Return [X, Y] of the center of cell containing provided text 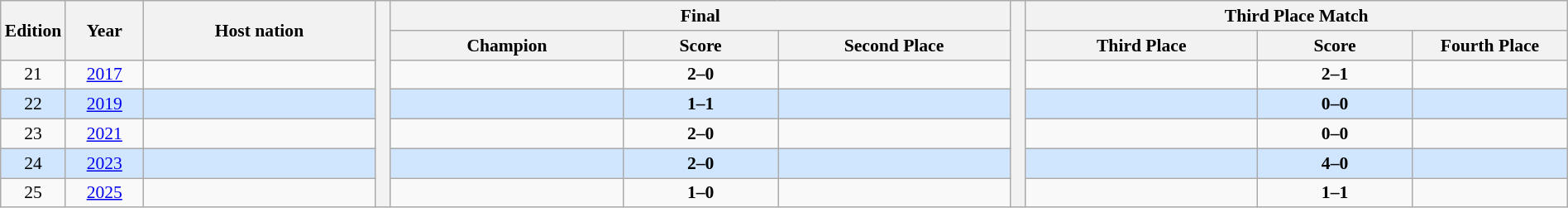
Third Place [1141, 46]
2023 [104, 163]
Second Place [895, 46]
24 [33, 163]
25 [33, 193]
2–1 [1335, 75]
Final [700, 16]
Fourth Place [1490, 46]
21 [33, 75]
Edition [33, 30]
Year [104, 30]
23 [33, 134]
22 [33, 104]
2017 [104, 75]
1–0 [701, 193]
Third Place Match [1297, 16]
Host nation [259, 30]
2019 [104, 104]
2025 [104, 193]
Champion [506, 46]
4–0 [1335, 163]
2021 [104, 134]
